Output the [X, Y] coordinate of the center of the cell containing the given text.  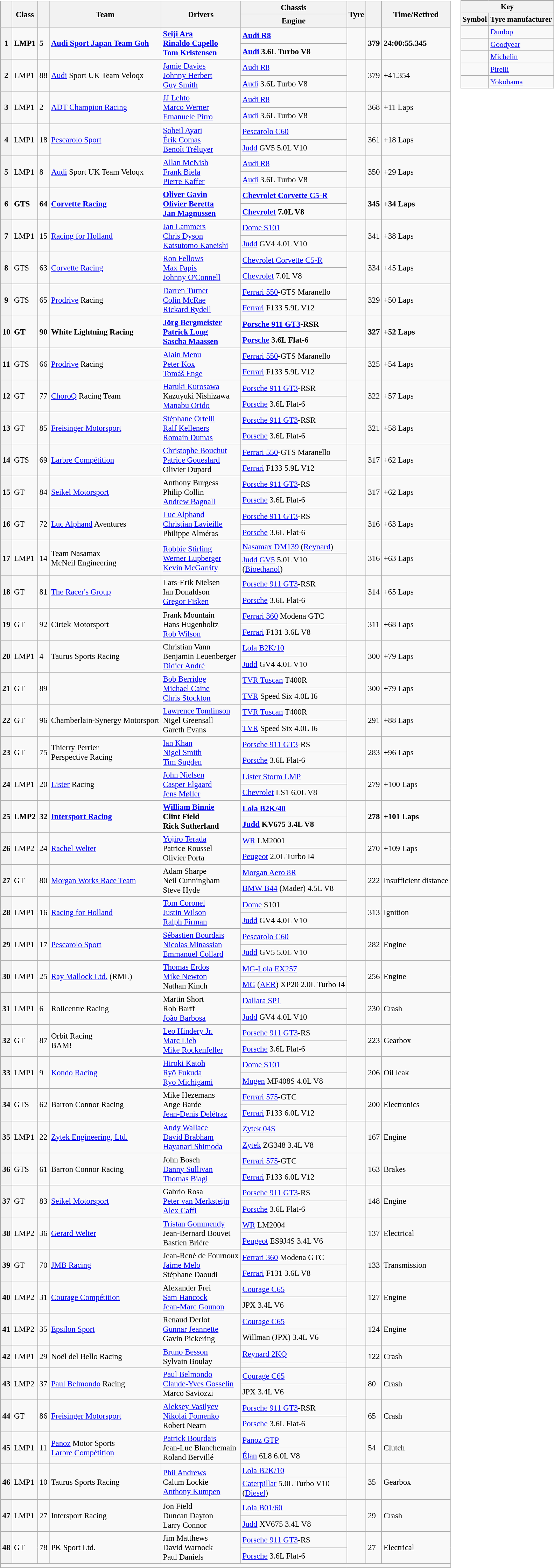
72 [43, 524]
Jamie Davies Johnny Herbert Guy Smith [201, 76]
Panoz GTP [293, 1440]
Judd XV675 3.4L V8 [293, 1524]
+96 Laps [416, 752]
Lola B2K/40 [293, 808]
Epsilon Sport [105, 1329]
13 [6, 428]
Luc Alphand Christian Lavieille Philippe Alméras [201, 524]
361 [374, 140]
Yojiro Terada Patrice Roussel Olivier Porta [201, 849]
329 [374, 300]
311 [374, 624]
Jan Lammers Chris Dyson Katsutomo Kaneishi [201, 236]
1 [6, 43]
Bob Berridge Michael Caine Chris Stockton [201, 688]
96 [43, 720]
206 [374, 1073]
Tyre manufacturer [521, 19]
Peugeot 2.0L Turbo I4 [293, 856]
279 [374, 784]
JMB Racing [105, 1265]
+57 Laps [416, 396]
256 [374, 977]
122 [374, 1356]
+100 Laps [416, 784]
Andy Wallace David Brabham Hayanari Shimoda [201, 1137]
Audi Sport Japan Team Goh [105, 43]
+54 Laps [416, 364]
Tom Coronel Justin Wilson Ralph Firman [201, 913]
137 [374, 1233]
127 [374, 1297]
MG-Lola EX257 [293, 969]
Ian Khan Nigel Smith Tim Sugden [201, 752]
Oliver Gavin Olivier Beretta Jan Magnussen [201, 204]
BMW B44 (Mader) 4.5L V8 [293, 888]
Chassis [293, 8]
Darren Turner Colin McRae Rickard Rydell [201, 300]
Tyre [356, 14]
Zytek ZG348 3.4L V8 [293, 1145]
Jon Field Duncan Dayton Larry Connor [201, 1516]
Key [507, 7]
90 [43, 332]
314 [374, 592]
Dallara SP1 [293, 1001]
Renaud Derlot Gunnar Jeannette Gavin Pickering [201, 1329]
Caterpillar 5.0L Turbo V10(Diesel) [293, 1489]
Zytek Engineering, Ltd. [105, 1137]
Class [25, 14]
+29 Laps [416, 172]
21 [6, 688]
148 [374, 1201]
368 [374, 107]
Drivers [201, 14]
230 [374, 1009]
Gerard Welter [105, 1233]
334 [374, 268]
321 [374, 428]
JJ Lehto Marco Werner Emanuele Pirro [201, 107]
Insufficient distance [416, 880]
+38 Laps [416, 236]
Ray Mallock Ltd. (RML) [105, 977]
+45 Laps [416, 268]
Gabrio Rosa Peter van Merksteijn Alex Caffi [201, 1201]
Jean-René de Fournoux Jaime Melo Stéphane Daoudi [201, 1265]
Phil Andrews Calum Lockie Anthony Kumpen [201, 1482]
Paul Belmondo Claude-Yves Gosselin Marco Saviozzi [201, 1384]
WR LM2004 [293, 1225]
Alain Menu Peter Kox Tomáš Enge [201, 364]
75 [43, 752]
282 [374, 944]
89 [43, 688]
Lola B01/60 [293, 1508]
38 [6, 1233]
Time/Retired [416, 14]
Transmission [416, 1265]
Thierry Perrier Perspective Racing [105, 752]
Hiroki Katoh Ryō Fukuda Ryo Michigami [201, 1073]
+65 Laps [416, 592]
44 [6, 1416]
Lister Storm LMP [293, 776]
Orbit Racing BAM! [105, 1041]
30 [6, 977]
341 [374, 236]
Brakes [416, 1169]
19 [6, 624]
+109 Laps [416, 849]
77 [43, 396]
92 [43, 624]
Lars-Erik Nielsen Ian Donaldson Gregor Fisken [201, 592]
Haruki Kurosawa Kazuyuki Nishizawa Manabu Orido [201, 396]
Oil leak [416, 1073]
34 [6, 1105]
124 [374, 1329]
Kondo Racing [105, 1073]
48 [6, 1548]
Jörg Bergmeister Patrick Long Sascha Maassen [201, 332]
43 [6, 1384]
Sébastien Bourdais Nicolas Minassian Emmanuel Collard [201, 944]
+68 Laps [416, 624]
85 [43, 428]
81 [43, 592]
Patrick Bourdais Jean-Luc Blanchemain Roland Bervillé [201, 1448]
+41.354 [416, 76]
Lister Racing [105, 784]
Martin Short Rob Barff João Barbosa [201, 1009]
133 [374, 1265]
42 [6, 1356]
Christian Vann Benjamin Leuenberger Didier André [201, 656]
Lawrence Tomlinson Nigel Greensall Gareth Evans [201, 720]
Yokohama [521, 82]
Electronics [416, 1105]
163 [374, 1169]
350 [374, 172]
24:00:55.345 [416, 43]
63 [43, 268]
Judd GV5 5.0L V10(Bioethanol) [293, 565]
270 [374, 849]
Soheil Ayari Érik Comas Benoît Tréluyer [201, 140]
Goodyear [521, 44]
Leo Hindery Jr. Marc Lieb Mike Rockenfeller [201, 1041]
Jim Matthews David Warnock Paul Daniels [201, 1548]
345 [374, 204]
Luc Alphand Aventures [105, 524]
313 [374, 913]
Pirelli [521, 69]
+18 Laps [416, 140]
Seiji Ara Rinaldo Capello Tom Kristensen [201, 43]
41 [6, 1329]
Clutch [416, 1448]
Élan 6L8 6.0L V8 [293, 1456]
325 [374, 364]
Zytek 04S [293, 1129]
3 [6, 107]
+11 Laps [416, 107]
Aleksey Vasilyev Nikolai Fomenko Robert Nearn [201, 1416]
Panoz Motor Sports Larbre Compétition [105, 1448]
Stéphane Ortelli Ralf Kelleners Romain Dumas [201, 428]
+101 Laps [416, 816]
291 [374, 720]
Tristan Gommendy Jean-Bernard Bouvet Bastien Brière [201, 1233]
Noël del Bello Racing [105, 1356]
Paul Belmondo Racing [105, 1384]
62 [43, 1105]
White Lightning Racing [105, 332]
Ron Fellows Max Papis Johnny O'Connell [201, 268]
64 [43, 204]
Frank Mountain Hans Hugenholtz Rob Wilson [201, 624]
Robbie Stirling Werner Lupberger Kevin McGarrity [201, 558]
84 [43, 492]
Adam Sharpe Neil Cunningham Steve Hyde [201, 880]
Mike Hezemans Ange Barde Jean-Denis Delétraz [201, 1105]
+52 Laps [416, 332]
Dunlop [521, 32]
54 [374, 1448]
222 [374, 880]
Morgan Aero 8R [293, 872]
Judd KV675 3.4L V8 [293, 824]
Symbol [475, 19]
70 [43, 1265]
John Nielsen Casper Elgaard Jens Møller [201, 784]
87 [43, 1041]
Bruno Besson Sylvain Boulay [201, 1356]
Chevrolet LS1 6.0L V8 [293, 792]
Larbre Compétition [105, 460]
86 [43, 1416]
ADT Champion Racing [105, 107]
78 [43, 1548]
223 [374, 1041]
46 [6, 1482]
Ignition [416, 913]
167 [374, 1137]
7 [6, 236]
PK Sport Ltd. [105, 1548]
61 [43, 1169]
23 [6, 752]
Reynard 2KQ [293, 1354]
Mugen MF408S 4.0L V8 [293, 1081]
Chamberlain-Synergy Motorsport [105, 720]
278 [374, 816]
Rollcentre Racing [105, 1009]
39 [6, 1265]
+58 Laps [416, 428]
83 [43, 1201]
26 [6, 849]
Willman (JPX) 3.4L V6 [293, 1337]
322 [374, 396]
William Binnie Clint Field Rick Sutherland [201, 816]
66 [43, 364]
Alexander Frei Sam Hancock Jean-Marc Gounon [201, 1297]
69 [43, 460]
Courage Compétition [105, 1297]
28 [6, 913]
Team [105, 14]
John Bosch Danny Sullivan Thomas Biagi [201, 1169]
+88 Laps [416, 720]
200 [374, 1105]
12 [6, 396]
327 [374, 332]
Thomas Erdos Mike Newton Nathan Kinch [201, 977]
40 [6, 1297]
Michelin [521, 57]
+50 Laps [416, 300]
Team Nasamax McNeil Engineering [105, 558]
33 [6, 1073]
47 [6, 1516]
Anthony Burgess Philip Collin Andrew Bagnall [201, 492]
+34 Laps [416, 204]
Allan McNish Frank Biela Pierre Kaffer [201, 172]
ChoroQ Racing Team [105, 396]
283 [374, 752]
88 [43, 76]
MG (AER) XP20 2.0L Turbo I4 [293, 985]
Rachel Welter [105, 849]
Christophe Bouchut Patrice Goueslard Olivier Dupard [201, 460]
Morgan Works Race Team [105, 880]
WR LM2001 [293, 841]
The Racer's Group [105, 592]
45 [6, 1448]
Cirtek Motorsport [105, 624]
Peugeot ES9J4S 3.4L V6 [293, 1241]
Nasamax DM139 (Reynard) [293, 547]
